Detect which cell encompasses the target text, then output its [x, y] center coordinate. 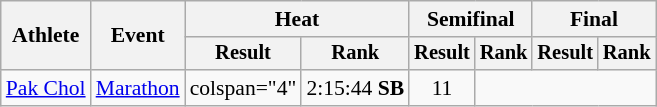
Athlete [46, 36]
2:15:44 SB [355, 88]
Semifinal [470, 19]
Heat [298, 19]
Pak Chol [46, 88]
Final [594, 19]
Marathon [138, 88]
11 [442, 88]
Event [138, 36]
colspan="4" [244, 88]
